Return the [X, Y] coordinate for the center point of the cell that contains the specified text.  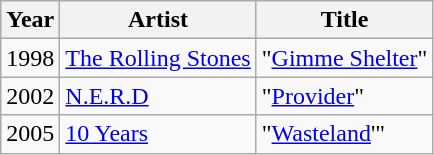
2002 [30, 96]
"Wasteland'" [344, 134]
N.E.R.D [158, 96]
"Gimme Shelter" [344, 58]
1998 [30, 58]
Title [344, 20]
Artist [158, 20]
Year [30, 20]
"Provider" [344, 96]
2005 [30, 134]
10 Years [158, 134]
The Rolling Stones [158, 58]
